Detect which cell encompasses the target text, then output its [X, Y] center coordinate. 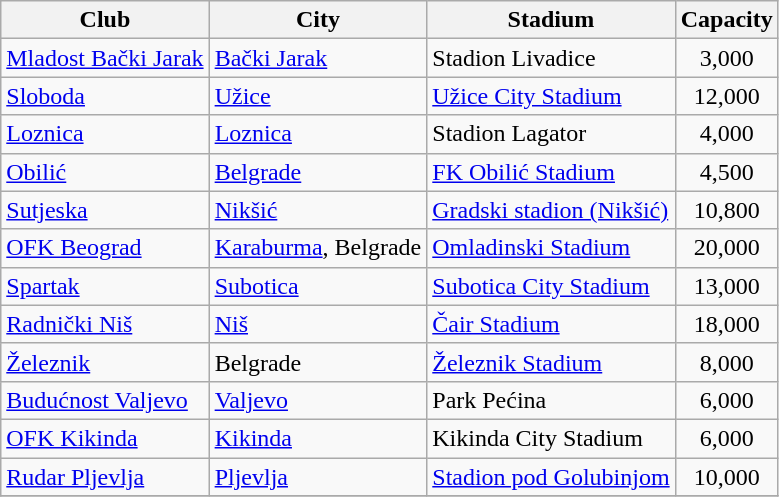
Sloboda [105, 96]
Valjevo [318, 400]
Club [105, 20]
10,000 [726, 477]
Capacity [726, 20]
3,000 [726, 58]
18,000 [726, 324]
City [318, 20]
4,000 [726, 134]
FK Obilić Stadium [551, 172]
Karaburma, Belgrade [318, 248]
Subotica [318, 286]
8,000 [726, 362]
Železnik Stadium [551, 362]
Omladinski Stadium [551, 248]
Stadion Livadice [551, 58]
Stadion pod Golubinjom [551, 477]
Stadium [551, 20]
Bački Jarak [318, 58]
Obilić [105, 172]
Budućnost Valjevo [105, 400]
Nikšić [318, 210]
13,000 [726, 286]
Stadion Lagator [551, 134]
20,000 [726, 248]
Rudar Pljevlja [105, 477]
Kikinda City Stadium [551, 438]
Železnik [105, 362]
Čair Stadium [551, 324]
Sutjeska [105, 210]
OFK Beograd [105, 248]
Spartak [105, 286]
4,500 [726, 172]
Užice City Stadium [551, 96]
Užice [318, 96]
Pljevlja [318, 477]
Radnički Niš [105, 324]
Subotica City Stadium [551, 286]
Niš [318, 324]
Kikinda [318, 438]
Mladost Bački Jarak [105, 58]
OFK Kikinda [105, 438]
12,000 [726, 96]
Park Pećina [551, 400]
Gradski stadion (Nikšić) [551, 210]
10,800 [726, 210]
